Output the [X, Y] coordinate of the center of the cell containing the given text.  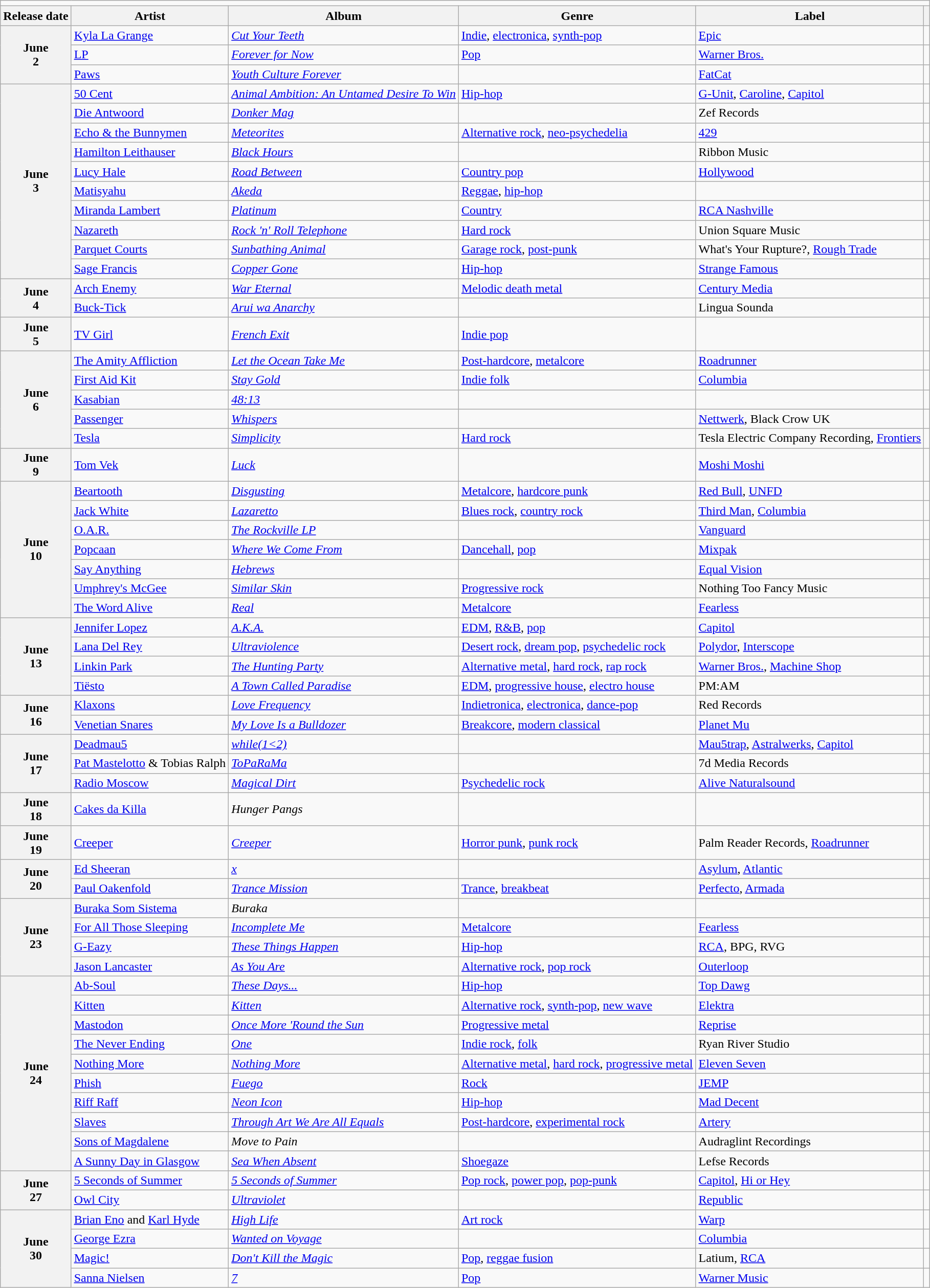
Rock 'n' Roll Telephone [344, 230]
High Life [344, 1219]
Kasabian [150, 399]
June16 [36, 715]
Cakes da Killa [150, 809]
Similar Skin [344, 589]
Indie rock, folk [577, 1044]
Alternative rock, neo-psychedelia [577, 132]
Nettwerk, Black Crow UK [810, 419]
Magical Dirt [344, 783]
Hamilton Leithauser [150, 152]
Breakcore, modern classical [577, 725]
June30 [36, 1249]
June6 [36, 399]
Moshi Moshi [810, 464]
G-Eazy [150, 947]
Arch Enemy [150, 288]
Simplicity [344, 438]
Ultraviolence [344, 647]
Lucy Hale [150, 171]
Eleven Seven [810, 1064]
Outerloop [810, 966]
Sons of Magdalene [150, 1141]
Art rock [577, 1219]
June17 [36, 763]
June4 [36, 298]
Radio Moscow [150, 783]
Miranda Lambert [150, 210]
Buraka [344, 908]
Echo & the Bunnymen [150, 132]
Jason Lancaster [150, 966]
FatCat [810, 74]
O.A.R. [150, 530]
Wanted on Voyage [344, 1239]
7 [344, 1278]
Ab-Soul [150, 986]
French Exit [344, 334]
For All Those Sleeping [150, 928]
June18 [36, 809]
Paul Oakenfold [150, 888]
Republic [810, 1200]
while(1<2) [344, 744]
Release date [36, 16]
Red Records [810, 705]
Shoegaze [577, 1161]
June20 [36, 878]
Psychedelic rock [577, 783]
Through Art We Are All Equals [344, 1122]
Artery [810, 1122]
Mastodon [150, 1025]
Incomplete Me [344, 928]
Rock [577, 1083]
Warner Bros., Machine Shop [810, 666]
Reprise [810, 1025]
Magic! [150, 1258]
Third Man, Columbia [810, 510]
Asylum, Atlantic [810, 869]
Move to Pain [344, 1141]
Tiësto [150, 686]
Hollywood [810, 171]
Parquet Courts [150, 250]
Desert rock, dream pop, psychedelic rock [577, 647]
My Love Is a Bulldozer [344, 725]
Where We Come From [344, 549]
As You Are [344, 966]
Disgusting [344, 491]
Whispers [344, 419]
Hunger Pangs [344, 809]
Cut Your Teeth [344, 35]
Beartooth [150, 491]
Indie folk [577, 380]
Progressive rock [577, 589]
Owl City [150, 1200]
The Never Ending [150, 1044]
Tesla [150, 438]
Warner Bros. [810, 55]
Warner Music [810, 1278]
Copper Gone [344, 269]
Progressive metal [577, 1025]
Umphrey's McGee [150, 589]
A Town Called Paradise [344, 686]
Paws [150, 74]
Zef Records [810, 113]
Vanguard [810, 530]
George Ezra [150, 1239]
Latium, RCA [810, 1258]
Planet Mu [810, 725]
Century Media [810, 288]
50 Cent [150, 94]
Post-hardcore, metalcore [577, 360]
Country [577, 210]
Reggae, hip-hop [577, 191]
Road Between [344, 171]
Nothing Too Fancy Music [810, 589]
Hebrews [344, 569]
PM:AM [810, 686]
Red Bull, UNFD [810, 491]
Phish [150, 1083]
Pop rock, power pop, pop-punk [577, 1180]
June13 [36, 657]
Klaxons [150, 705]
Sea When Absent [344, 1161]
7d Media Records [810, 763]
Alternative rock, pop rock [577, 966]
Animal Ambition: An Untamed Desire To Win [344, 94]
June19 [36, 843]
EDM, R&B, pop [577, 627]
Elektra [810, 1005]
Stay Gold [344, 380]
Matisyahu [150, 191]
Buck-Tick [150, 308]
Jack White [150, 510]
Don't Kill the Magic [344, 1258]
Mad Decent [810, 1102]
Meteorites [344, 132]
Once More 'Round the Sun [344, 1025]
One [344, 1044]
Venetian Snares [150, 725]
The Word Alive [150, 608]
June10 [36, 549]
JEMP [810, 1083]
Passenger [150, 419]
Arui wa Anarchy [344, 308]
First Aid Kit [150, 380]
Horror punk, punk rock [577, 843]
Lazaretto [344, 510]
June2 [36, 55]
Love Frequency [344, 705]
Artist [150, 16]
RCA, BPG, RVG [810, 947]
Alive Naturalsound [810, 783]
Equal Vision [810, 569]
War Eternal [344, 288]
Label [810, 16]
Donker Mag [344, 113]
Warp [810, 1219]
Mixpak [810, 549]
Genre [577, 16]
Neon Icon [344, 1102]
ToPaRaMa [344, 763]
Brian Eno and Karl Hyde [150, 1219]
June27 [36, 1190]
Sunbathing Animal [344, 250]
Lingua Sounda [810, 308]
Mau5trap, Astralwerks, Capitol [810, 744]
Polydor, Interscope [810, 647]
Sage Francis [150, 269]
Garage rock, post-punk [577, 250]
Trance Mission [344, 888]
June9 [36, 464]
The Rockville LP [344, 530]
Riff Raff [150, 1102]
48:13 [344, 399]
Forever for Now [344, 55]
Union Square Music [810, 230]
Alternative metal, hard rock, rap rock [577, 666]
Album [344, 16]
June3 [36, 181]
Ribbon Music [810, 152]
TV Girl [150, 334]
Die Antwoord [150, 113]
Post-hardcore, experimental rock [577, 1122]
RCA Nashville [810, 210]
These Days... [344, 986]
Let the Ocean Take Me [344, 360]
Tom Vek [150, 464]
Kyla La Grange [150, 35]
June5 [36, 334]
Akeda [344, 191]
Country pop [577, 171]
Slaves [150, 1122]
Dancehall, pop [577, 549]
Deadmau5 [150, 744]
Indie, electronica, synth-pop [577, 35]
Say Anything [150, 569]
Linkin Park [150, 666]
Epic [810, 35]
Ryan River Studio [810, 1044]
The Amity Affliction [150, 360]
Indietronica, electronica, dance-pop [577, 705]
The Hunting Party [344, 666]
EDM, progressive house, electro house [577, 686]
Buraka Som Sistema [150, 908]
Pat Mastelotto & Tobias Ralph [150, 763]
Top Dawg [810, 986]
Alternative rock, synth-pop, new wave [577, 1005]
Strange Famous [810, 269]
Roadrunner [810, 360]
Palm Reader Records, Roadrunner [810, 843]
Melodic death metal [577, 288]
Youth Culture Forever [344, 74]
June24 [36, 1074]
What's Your Rupture?, Rough Trade [810, 250]
Lana Del Rey [150, 647]
Sanna Nielsen [150, 1278]
Indie pop [577, 334]
Ed Sheeran [150, 869]
x [344, 869]
Jennifer Lopez [150, 627]
Metalcore, hardcore punk [577, 491]
Platinum [344, 210]
Trance, breakbeat [577, 888]
June23 [36, 937]
Alternative metal, hard rock, progressive metal [577, 1064]
Fuego [344, 1083]
LP [150, 55]
A.K.A. [344, 627]
Nazareth [150, 230]
429 [810, 132]
Capitol, Hi or Hey [810, 1180]
Ultraviolet [344, 1200]
Popcaan [150, 549]
These Things Happen [344, 947]
A Sunny Day in Glasgow [150, 1161]
Capitol [810, 627]
Audraglint Recordings [810, 1141]
Luck [344, 464]
Black Hours [344, 152]
Perfecto, Armada [810, 888]
Pop, reggae fusion [577, 1258]
Lefse Records [810, 1161]
G-Unit, Caroline, Capitol [810, 94]
Real [344, 608]
Blues rock, country rock [577, 510]
Tesla Electric Company Recording, Frontiers [810, 438]
